For the text-containing cell, return its midpoint in [X, Y] coordinate format. 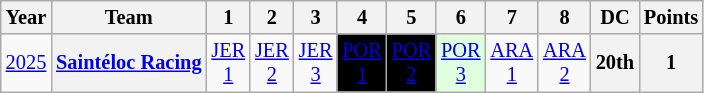
8 [564, 17]
Saintéloc Racing [128, 63]
7 [512, 17]
Team [128, 17]
Points [671, 17]
POR2 [412, 63]
4 [362, 17]
DC [615, 17]
6 [460, 17]
POR3 [460, 63]
JER3 [316, 63]
ARA2 [564, 63]
20th [615, 63]
2025 [26, 63]
3 [316, 17]
POR1 [362, 63]
ARA1 [512, 63]
Year [26, 17]
5 [412, 17]
2 [272, 17]
JER2 [272, 63]
JER1 [228, 63]
